Find where the given text appears and provide that cell's center as (X, Y) coordinate. 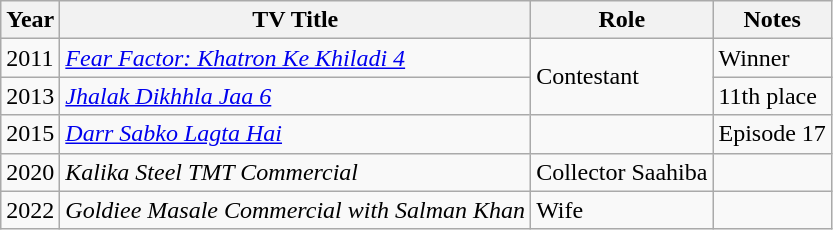
Role (622, 20)
Collector Saahiba (622, 172)
Goldiee Masale Commercial with Salman Khan (296, 210)
Contestant (622, 77)
2020 (30, 172)
2011 (30, 58)
Wife (622, 210)
11th place (772, 96)
Fear Factor: Khatron Ke Khiladi 4 (296, 58)
2022 (30, 210)
Kalika Steel TMT Commercial (296, 172)
2015 (30, 134)
Jhalak Dikhhla Jaa 6 (296, 96)
Year (30, 20)
TV Title (296, 20)
Episode 17 (772, 134)
Winner (772, 58)
Notes (772, 20)
2013 (30, 96)
Darr Sabko Lagta Hai (296, 134)
